Pinpoint the cell where the given text exists, returning its (X, Y) midpoint coordinate. 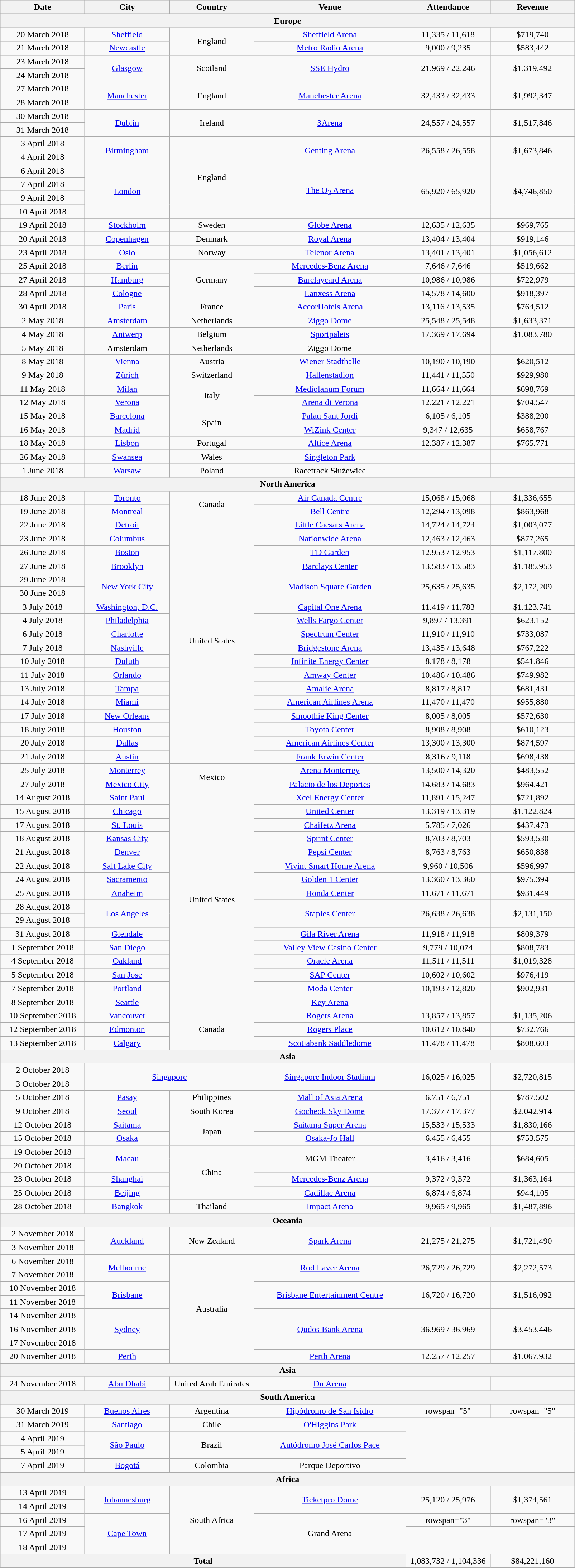
Paris (127, 307)
21 March 2018 (43, 48)
$519,662 (533, 266)
31 March 2019 (43, 1424)
$84,221,160 (533, 1561)
SAP Center (330, 975)
Salt Lake City (127, 866)
$902,931 (533, 988)
Denver (127, 852)
Wells Fargo Center (330, 621)
Perth (127, 1356)
9,960 / 10,506 (448, 866)
18 August 2018 (43, 839)
6 November 2018 (43, 1261)
Madison Square Garden (330, 586)
Lisbon (127, 443)
O'Higgins Park (330, 1424)
Golden 1 Center (330, 879)
$2,131,150 (533, 913)
5,785 / 7,026 (448, 825)
$483,552 (533, 770)
11,478 / 11,478 (448, 1043)
Autódromo José Carlos Pace (330, 1445)
25,548 / 25,548 (448, 320)
SSE Hydro (330, 68)
3Arena (330, 123)
20 July 2018 (43, 743)
New Zealand (212, 1240)
3,416 / 3,416 (448, 1159)
18 July 2018 (43, 729)
$1,117,800 (533, 552)
Amway Center (330, 675)
16,025 / 16,025 (448, 1077)
Oslo (127, 252)
10 July 2018 (43, 661)
19 June 2018 (43, 511)
8,817 / 8,817 (448, 689)
Racetrack Służewiec (330, 471)
Houston (127, 729)
Brisbane (127, 1295)
$955,880 (533, 702)
Mall of Asia Arena (330, 1097)
$1,721,490 (533, 1240)
$698,769 (533, 389)
Arena di Verona (330, 402)
25 April 2018 (43, 266)
Philadelphia (127, 621)
$650,838 (533, 852)
Rogers Place (330, 1029)
$1,336,655 (533, 498)
Pasay (127, 1097)
6,105 / 6,105 (448, 416)
$753,575 (533, 1138)
10,486 / 10,486 (448, 675)
Du Arena (330, 1384)
Attendance (448, 7)
Mexico City (127, 784)
$610,123 (533, 729)
65,920 / 65,920 (448, 191)
21,275 / 21,275 (448, 1240)
6,751 / 6,751 (448, 1097)
Bell Centre (330, 511)
Spectrum Center (330, 634)
15 May 2018 (43, 416)
28 August 2018 (43, 907)
30 June 2018 (43, 593)
Miami (127, 702)
Birmingham (127, 150)
30 March 2019 (43, 1411)
9,897 / 13,391 (448, 621)
Saitama Super Arena (330, 1125)
Europe (288, 21)
20 November 2018 (43, 1356)
11,664 / 11,664 (448, 389)
$1,019,328 (533, 961)
MGM Theater (330, 1159)
12 October 2018 (43, 1125)
Tampa (127, 689)
9,347 / 12,635 (448, 430)
Oracle Arena (330, 961)
22 August 2018 (43, 866)
17,377 / 17,377 (448, 1111)
2 November 2018 (43, 1234)
$4,746,850 (533, 191)
Ticketpro Dome (330, 1500)
7 April 2018 (43, 184)
11,335 / 11,618 (448, 34)
London (127, 191)
Sweden (212, 225)
25,635 / 25,635 (448, 586)
Kansas City (127, 839)
Oceania (288, 1220)
4 September 2018 (43, 961)
$787,502 (533, 1097)
$919,146 (533, 239)
$874,597 (533, 743)
Genting Arena (330, 150)
$2,172,209 (533, 586)
$767,222 (533, 648)
Cape Town (127, 1534)
13,319 / 13,319 (448, 811)
24,557 / 24,557 (448, 123)
10,612 / 10,840 (448, 1029)
Auckland (127, 1240)
Cadillac Arena (330, 1193)
$863,968 (533, 511)
Country (212, 7)
11,671 / 11,671 (448, 893)
Chicago (127, 811)
Globe Arena (330, 225)
Qudos Bank Arena (330, 1329)
Manchester Arena (330, 96)
$719,740 (533, 34)
$808,783 (533, 947)
10,190 / 10,190 (448, 361)
4 July 2018 (43, 621)
Nationwide Arena (330, 539)
Saint Paul (127, 797)
Total (203, 1561)
Boston (127, 552)
Sydney (127, 1329)
Spain (212, 423)
Valley View Casino Center (330, 947)
Scotland (212, 68)
18 June 2018 (43, 498)
9,372 / 9,372 (448, 1179)
Sprint Center (330, 839)
15,533 / 15,533 (448, 1125)
8 May 2018 (43, 361)
Portland (127, 988)
9 October 2018 (43, 1111)
$1,122,824 (533, 811)
Seoul (127, 1111)
Barcelona (127, 416)
6 July 2018 (43, 634)
9,000 / 9,235 (448, 48)
36,969 / 36,969 (448, 1329)
$877,265 (533, 539)
Royal Arena (330, 239)
23 April 2018 (43, 252)
Belgium (212, 334)
Madrid (127, 430)
Colombia (212, 1465)
$964,421 (533, 784)
10 April 2018 (43, 212)
Columbus (127, 539)
26,638 / 26,638 (448, 913)
15 October 2018 (43, 1138)
9 May 2018 (43, 375)
Portugal (212, 443)
$808,603 (533, 1043)
United Arab Emirates (212, 1384)
12 May 2018 (43, 402)
Buenos Aires (127, 1411)
13,360 / 13,360 (448, 879)
Singapore Indoor Stadium (330, 1077)
$1,363,164 (533, 1179)
12,257 / 12,257 (448, 1356)
Australia (212, 1308)
29 June 2018 (43, 579)
$732,766 (533, 1029)
$2,720,815 (533, 1077)
Palau Sant Jordi (330, 416)
26 May 2018 (43, 457)
Duluth (127, 661)
$698,438 (533, 757)
1 September 2018 (43, 947)
28 March 2018 (43, 102)
Amalie Arena (330, 689)
16 April 2019 (43, 1520)
New Orleans (127, 716)
Venue (330, 7)
11,441 / 11,550 (448, 375)
$1,067,932 (533, 1356)
South Africa (212, 1520)
3 July 2018 (43, 607)
30 April 2018 (43, 307)
Beijing (127, 1193)
Swansea (127, 457)
$721,892 (533, 797)
San Jose (127, 975)
Los Angeles (127, 913)
American Airlines Center (330, 743)
$1,083,780 (533, 334)
7 July 2018 (43, 648)
Johannesburg (127, 1500)
Singapore (169, 1077)
Stockholm (127, 225)
$541,846 (533, 661)
Milan (127, 389)
Edmonton (127, 1029)
9,779 / 10,074 (448, 947)
Rogers Arena (330, 1015)
11,891 / 15,247 (448, 797)
$593,530 (533, 839)
$931,449 (533, 893)
3 April 2018 (43, 143)
$658,767 (533, 430)
Germany (212, 280)
22 June 2018 (43, 525)
Osaka (127, 1138)
City (127, 7)
27 March 2018 (43, 89)
Gocheok Sky Dome (330, 1111)
16 May 2018 (43, 430)
Osaka-Jo Hall (330, 1138)
Impact Arena (330, 1206)
11 May 2018 (43, 389)
16,720 / 16,720 (448, 1295)
Orlando (127, 675)
11,511 / 11,511 (448, 961)
Africa (288, 1479)
15,068 / 15,068 (448, 498)
Austin (127, 757)
St. Louis (127, 825)
8,316 / 9,118 (448, 757)
27 July 2018 (43, 784)
24 August 2018 (43, 879)
$722,979 (533, 280)
$975,394 (533, 879)
15 August 2018 (43, 811)
AccorHotels Arena (330, 307)
24 November 2018 (43, 1384)
12,463 / 12,463 (448, 539)
Scotiabank Saddledome (330, 1043)
19 April 2018 (43, 225)
Rod Laver Arena (330, 1268)
17 August 2018 (43, 825)
14,724 / 14,724 (448, 525)
6 April 2018 (43, 171)
Telenor Arena (330, 252)
7 November 2018 (43, 1275)
Arena Monterrey (330, 770)
5 May 2018 (43, 348)
6,874 / 6,874 (448, 1193)
Sheffield Arena (330, 34)
25 July 2018 (43, 770)
$2,272,573 (533, 1268)
$1,992,347 (533, 96)
Dallas (127, 743)
Detroit (127, 525)
$765,771 (533, 443)
26,558 / 26,558 (448, 150)
Capital One Arena (330, 607)
1,083,732 / 1,104,336 (448, 1561)
$704,547 (533, 402)
Calgary (127, 1043)
Xcel Energy Center (330, 797)
10,602 / 10,602 (448, 975)
Bangkok (127, 1206)
$1,487,896 (533, 1206)
Lanxess Arena (330, 293)
7 April 2019 (43, 1465)
14 July 2018 (43, 702)
23 June 2018 (43, 539)
$1,517,846 (533, 123)
China (212, 1172)
4 April 2018 (43, 157)
23 October 2018 (43, 1179)
Mexico (212, 777)
Anaheim (127, 893)
Vienna (127, 361)
Brazil (212, 1445)
20 April 2018 (43, 239)
Grand Arena (330, 1534)
Ireland (212, 123)
Monterrey (127, 770)
31 March 2018 (43, 130)
Wiener Stadthalle (330, 361)
Pepsi Center (330, 852)
Charlotte (127, 634)
26,729 / 26,729 (448, 1268)
Argentina (212, 1411)
Thailand (212, 1206)
10 September 2018 (43, 1015)
11,910 / 11,910 (448, 634)
Austria (212, 361)
2 May 2018 (43, 320)
3 October 2018 (43, 1084)
Antwerp (127, 334)
$1,633,371 (533, 320)
$1,374,561 (533, 1500)
Philippines (212, 1097)
Norway (212, 252)
Bridgestone Arena (330, 648)
11,918 / 11,918 (448, 934)
Sportpaleis (330, 334)
9 April 2018 (43, 198)
Saitama (127, 1125)
Air Canada Centre (330, 498)
TD Garden (330, 552)
7,646 / 7,646 (448, 266)
17 November 2018 (43, 1343)
Perth Arena (330, 1356)
$3,453,446 (533, 1329)
Vivint Smart Home Arena (330, 866)
28 October 2018 (43, 1206)
$388,200 (533, 416)
18 April 2019 (43, 1547)
$1,185,953 (533, 566)
Spark Arena (330, 1240)
4 April 2019 (43, 1438)
$2,042,914 (533, 1111)
$681,431 (533, 689)
25 October 2018 (43, 1193)
France (212, 307)
Glendale (127, 934)
$572,630 (533, 716)
11 November 2018 (43, 1302)
$918,397 (533, 293)
Chile (212, 1424)
11,470 / 11,470 (448, 702)
13,401 / 13,401 (448, 252)
29 August 2018 (43, 920)
Vancouver (127, 1015)
21 August 2018 (43, 852)
Poland (212, 471)
14,683 / 14,683 (448, 784)
Metro Radio Arena (330, 48)
23 March 2018 (43, 62)
12,221 / 12,221 (448, 402)
17 July 2018 (43, 716)
11 July 2018 (43, 675)
Infinite Energy Center (330, 661)
Japan (212, 1132)
Hamburg (127, 280)
Chaifetz Arena (330, 825)
$620,512 (533, 361)
27 June 2018 (43, 566)
13,435 / 13,648 (448, 648)
20 March 2018 (43, 34)
28 April 2018 (43, 293)
Brooklyn (127, 566)
Altice Arena (330, 443)
17 April 2019 (43, 1534)
$1,516,092 (533, 1295)
27 April 2018 (43, 280)
Nashville (127, 648)
$1,056,612 (533, 252)
$944,105 (533, 1193)
12,953 / 12,953 (448, 552)
16 November 2018 (43, 1329)
Date (43, 7)
$1,319,492 (533, 68)
Macau (127, 1159)
Glasgow (127, 68)
5 April 2019 (43, 1452)
New York City (127, 586)
2 October 2018 (43, 1070)
14 August 2018 (43, 797)
19 October 2018 (43, 1152)
Bogotá (127, 1465)
30 March 2018 (43, 116)
Honda Center (330, 893)
4 May 2018 (43, 334)
12,387 / 12,387 (448, 443)
Palacio de los Deportes (330, 784)
25,120 / 25,976 (448, 1500)
14,578 / 14,600 (448, 293)
Newcastle (127, 48)
25 August 2018 (43, 893)
Sheffield (127, 34)
North America (288, 484)
$623,152 (533, 621)
20 October 2018 (43, 1166)
$596,997 (533, 866)
Key Arena (330, 1002)
Oakland (127, 961)
$1,003,077 (533, 525)
Dublin (127, 123)
$684,605 (533, 1159)
Seattle (127, 1002)
13,404 / 13,404 (448, 239)
$764,512 (533, 307)
Warsaw (127, 471)
Shanghai (127, 1179)
Toronto (127, 498)
Santiago (127, 1424)
13 September 2018 (43, 1043)
Little Caesars Arena (330, 525)
Barclaycard Arena (330, 280)
Manchester (127, 96)
26 June 2018 (43, 552)
18 May 2018 (43, 443)
Hipódromo de San Isidro (330, 1411)
5 October 2018 (43, 1097)
Smoothie King Center (330, 716)
$969,765 (533, 225)
7 September 2018 (43, 988)
Barclays Center (330, 566)
$583,442 (533, 48)
The O2 Arena (330, 191)
Hallenstadion (330, 375)
Washington, D.C. (127, 607)
Cologne (127, 293)
Frank Erwin Center (330, 757)
Verona (127, 402)
$1,673,846 (533, 150)
$437,473 (533, 825)
Singleton Park (330, 457)
Berlin (127, 266)
Sacramento (127, 879)
32,433 / 32,433 (448, 96)
11,419 / 11,783 (448, 607)
13,116 / 13,535 (448, 307)
13 April 2019 (43, 1493)
$929,980 (533, 375)
9,965 / 9,965 (448, 1206)
$733,087 (533, 634)
$1,135,206 (533, 1015)
13,857 / 13,857 (448, 1015)
12 September 2018 (43, 1029)
Abu Dhabi (127, 1384)
South Korea (212, 1111)
10 November 2018 (43, 1288)
$749,982 (533, 675)
13 July 2018 (43, 689)
$1,830,166 (533, 1125)
United Center (330, 811)
24 March 2018 (43, 75)
8,703 / 8,703 (448, 839)
American Airlines Arena (330, 702)
8 September 2018 (43, 1002)
12,635 / 12,635 (448, 225)
Revenue (533, 7)
5 September 2018 (43, 975)
$976,419 (533, 975)
WiZink Center (330, 430)
Wales (212, 457)
$1,123,741 (533, 607)
8,908 / 8,908 (448, 729)
10,986 / 10,986 (448, 280)
Toyota Center (330, 729)
10,193 / 12,820 (448, 988)
Mediolanum Forum (330, 389)
8,178 / 8,178 (448, 661)
14 April 2019 (43, 1506)
Italy (212, 395)
San Diego (127, 947)
Denmark (212, 239)
12,294 / 13,098 (448, 511)
17,369 / 17,694 (448, 334)
Moda Center (330, 988)
13,300 / 13,300 (448, 743)
14 November 2018 (43, 1316)
6,455 / 6,455 (448, 1138)
13,583 / 13,583 (448, 566)
Zürich (127, 375)
Montreal (127, 511)
Gila River Arena (330, 934)
31 August 2018 (43, 934)
1 June 2018 (43, 471)
21,969 / 22,246 (448, 68)
Parque Deportivo (330, 1465)
São Paulo (127, 1445)
Staples Center (330, 913)
8,763 / 8,763 (448, 852)
8,005 / 8,005 (448, 716)
$809,379 (533, 934)
Switzerland (212, 375)
Copenhagen (127, 239)
13,500 / 14,320 (448, 770)
Brisbane Entertainment Centre (330, 1295)
South America (288, 1397)
3 November 2018 (43, 1247)
21 July 2018 (43, 757)
Melbourne (127, 1268)
